Capture the cell that displays the provided text and extract its [X, Y] central coordinate. 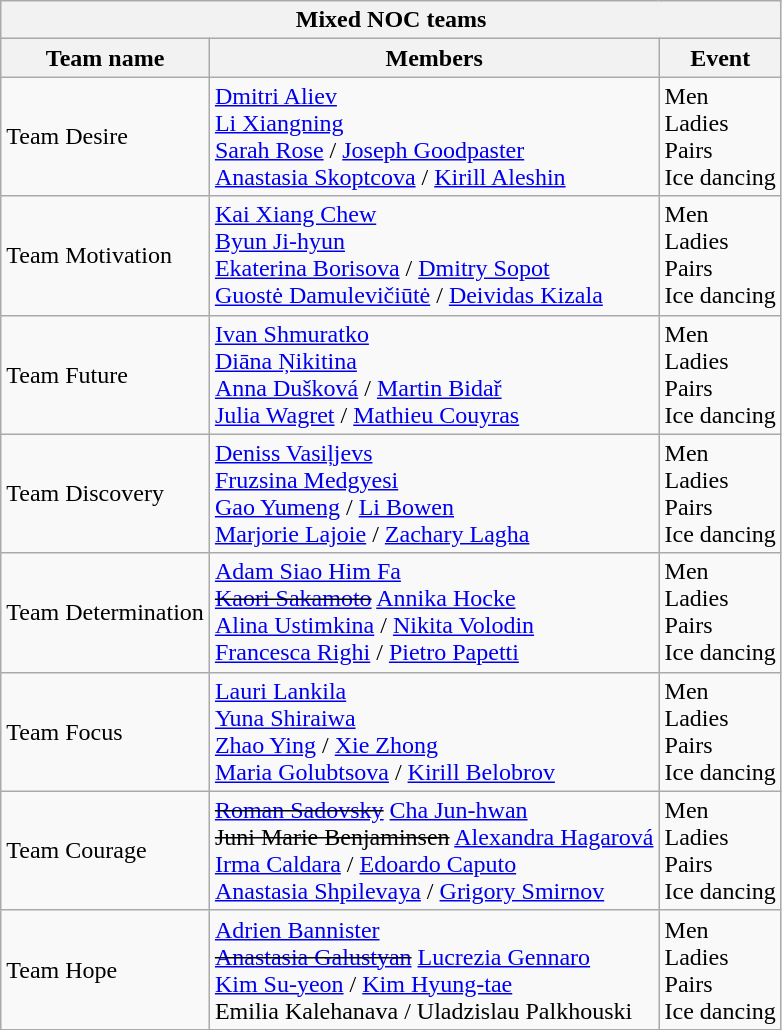
Team Hope [106, 970]
Team Motivation [106, 256]
Team Focus [106, 732]
Team Determination [106, 612]
Adrien Bannister Anastasia Galustyan Lucrezia Gennaro Kim Su-yeon / Kim Hyung-tae Emilia Kalehanava / Uladzislau Palkhouski [434, 970]
Team Discovery [106, 494]
Team Desire [106, 136]
Roman Sadovsky Cha Jun-hwan Juni Marie Benjaminsen Alexandra Hagarová Irma Caldara / Edoardo Caputo Anastasia Shpilevaya / Grigory Smirnov [434, 850]
Team Courage [106, 850]
Members [434, 58]
Team name [106, 58]
Deniss Vasiļjevs Fruzsina Medgyesi Gao Yumeng / Li Bowen Marjorie Lajoie / Zachary Lagha [434, 494]
Dmitri Aliev Li Xiangning Sarah Rose / Joseph Goodpaster Anastasia Skoptcova / Kirill Aleshin [434, 136]
Event [720, 58]
Kai Xiang Chew Byun Ji-hyun Ekaterina Borisova / Dmitry Sopot Guostė Damulevičiūtė / Deividas Kizala [434, 256]
Lauri Lankila Yuna Shiraiwa Zhao Ying / Xie Zhong Maria Golubtsova / Kirill Belobrov [434, 732]
Adam Siao Him Fa Kaori Sakamoto Annika Hocke Alina Ustimkina / Nikita Volodin Francesca Righi / Pietro Papetti [434, 612]
Team Future [106, 374]
Mixed NOC teams [392, 20]
Ivan Shmuratko Diāna Ņikitina Anna Dušková / Martin Bidař Julia Wagret / Mathieu Couyras [434, 374]
